Return the [X, Y] coordinate for the center point of the cell that contains the specified text.  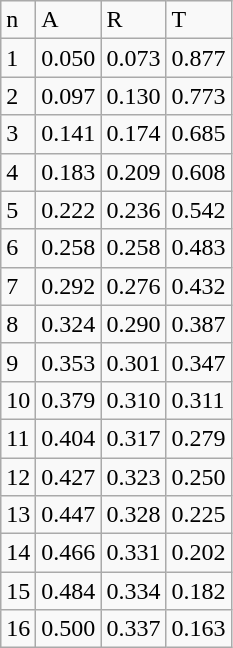
0.236 [134, 210]
0.324 [68, 324]
0.209 [134, 172]
0.182 [198, 591]
0.432 [198, 286]
3 [18, 134]
9 [18, 362]
0.225 [198, 515]
0.174 [134, 134]
2 [18, 96]
0.202 [198, 553]
0.317 [134, 438]
0.500 [68, 629]
1 [18, 58]
0.334 [134, 591]
0.542 [198, 210]
0.310 [134, 400]
15 [18, 591]
0.347 [198, 362]
R [134, 20]
13 [18, 515]
6 [18, 248]
0.323 [134, 477]
0.311 [198, 400]
0.250 [198, 477]
0.608 [198, 172]
0.050 [68, 58]
0.222 [68, 210]
0.276 [134, 286]
0.292 [68, 286]
0.290 [134, 324]
0.466 [68, 553]
0.387 [198, 324]
0.379 [68, 400]
0.427 [68, 477]
0.484 [68, 591]
7 [18, 286]
0.331 [134, 553]
0.097 [68, 96]
16 [18, 629]
T [198, 20]
4 [18, 172]
12 [18, 477]
0.130 [134, 96]
0.773 [198, 96]
10 [18, 400]
0.353 [68, 362]
n [18, 20]
A [68, 20]
0.183 [68, 172]
8 [18, 324]
0.685 [198, 134]
14 [18, 553]
0.877 [198, 58]
0.404 [68, 438]
0.483 [198, 248]
0.337 [134, 629]
0.447 [68, 515]
5 [18, 210]
0.279 [198, 438]
0.163 [198, 629]
0.141 [68, 134]
0.301 [134, 362]
0.073 [134, 58]
11 [18, 438]
0.328 [134, 515]
